Determine the (X, Y) coordinate at the center of the cell enclosing the given text.  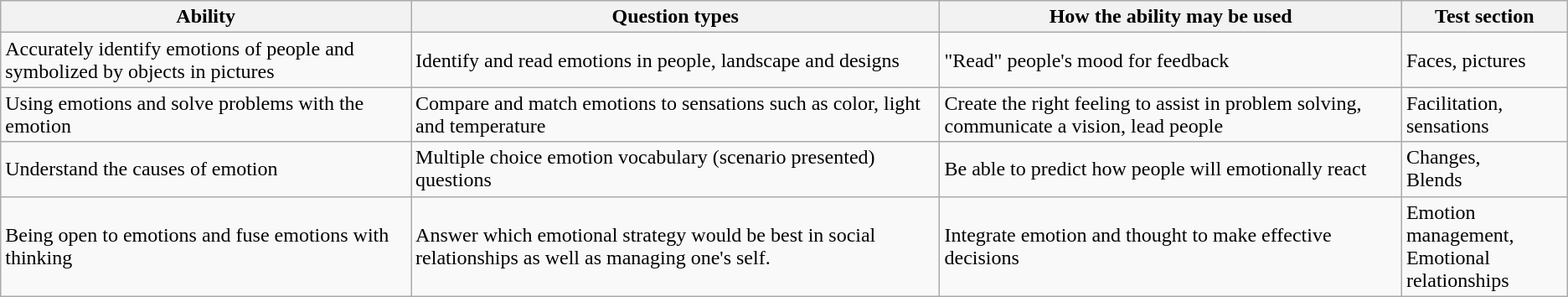
Faces, pictures (1484, 60)
Understand the causes of emotion (206, 169)
Changes,Blends (1484, 169)
Test section (1484, 17)
Ability (206, 17)
Answer which emotional strategy would be best in social relationships as well as managing one's self. (675, 247)
How the ability may be used (1171, 17)
Create the right feeling to assist in problem solving, communicate a vision, lead people (1171, 114)
Integrate emotion and thought to make effective decisions (1171, 247)
Facilitation, sensations (1484, 114)
Multiple choice emotion vocabulary (scenario presented)questions (675, 169)
Identify and read emotions in people, landscape and designs (675, 60)
Being open to emotions and fuse emotions with thinking (206, 247)
Compare and match emotions to sensations such as color, light and temperature (675, 114)
"Read" people's mood for feedback (1171, 60)
Using emotions and solve problems with the emotion (206, 114)
Question types (675, 17)
Be able to predict how people will emotionally react (1171, 169)
Accurately identify emotions of people and symbolized by objects in pictures (206, 60)
Emotion management,Emotional relationships (1484, 247)
